Locate the cell with the specified text and output its [x, y] center coordinate. 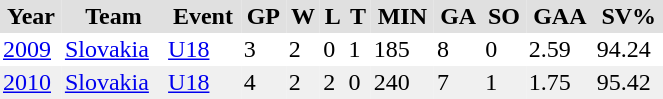
Year [31, 16]
SO [504, 16]
MIN [402, 16]
Event [203, 16]
2.59 [560, 50]
8 [458, 50]
240 [402, 82]
185 [402, 50]
2009 [31, 50]
GA [458, 16]
W [303, 16]
7 [458, 82]
GP [264, 16]
3 [264, 50]
Team [114, 16]
2010 [31, 82]
T [358, 16]
GAA [560, 16]
4 [264, 82]
1.75 [560, 82]
L [332, 16]
